Find where the given text appears and provide that cell's center as (x, y) coordinate. 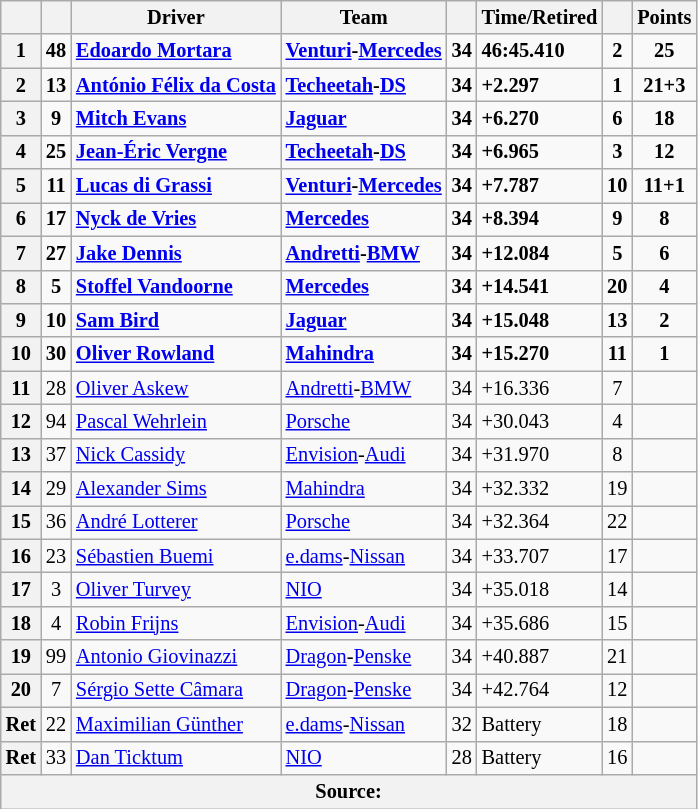
+14.541 (540, 287)
36 (56, 522)
+15.048 (540, 320)
Sam Bird (176, 320)
Jean-Éric Vergne (176, 152)
+2.297 (540, 85)
+33.707 (540, 556)
Antonio Giovinazzi (176, 657)
+40.887 (540, 657)
Jake Dennis (176, 253)
Points (664, 17)
+32.364 (540, 522)
+7.787 (540, 186)
+32.332 (540, 489)
+6.270 (540, 118)
Oliver Askew (176, 388)
Stoffel Vandoorne (176, 287)
48 (56, 51)
+35.018 (540, 589)
Time/Retired (540, 17)
94 (56, 421)
Nick Cassidy (176, 455)
Alexander Sims (176, 489)
32 (462, 724)
30 (56, 354)
33 (56, 758)
37 (56, 455)
46:45.410 (540, 51)
29 (56, 489)
+35.686 (540, 623)
+15.270 (540, 354)
21+3 (664, 85)
Driver (176, 17)
27 (56, 253)
Sérgio Sette Câmara (176, 690)
+6.965 (540, 152)
+31.970 (540, 455)
Maximilian Günther (176, 724)
Lucas di Grassi (176, 186)
Oliver Rowland (176, 354)
Dan Ticktum (176, 758)
+8.394 (540, 219)
Team (364, 17)
Robin Frijns (176, 623)
Sébastien Buemi (176, 556)
Mitch Evans (176, 118)
11+1 (664, 186)
+42.764 (540, 690)
+12.084 (540, 253)
Source: (349, 791)
Oliver Turvey (176, 589)
Nyck de Vries (176, 219)
23 (56, 556)
Pascal Wehrlein (176, 421)
+16.336 (540, 388)
99 (56, 657)
André Lotterer (176, 522)
+30.043 (540, 421)
Edoardo Mortara (176, 51)
António Félix da Costa (176, 85)
21 (617, 657)
